Determine the (X, Y) coordinate at the center of the cell enclosing the given text.  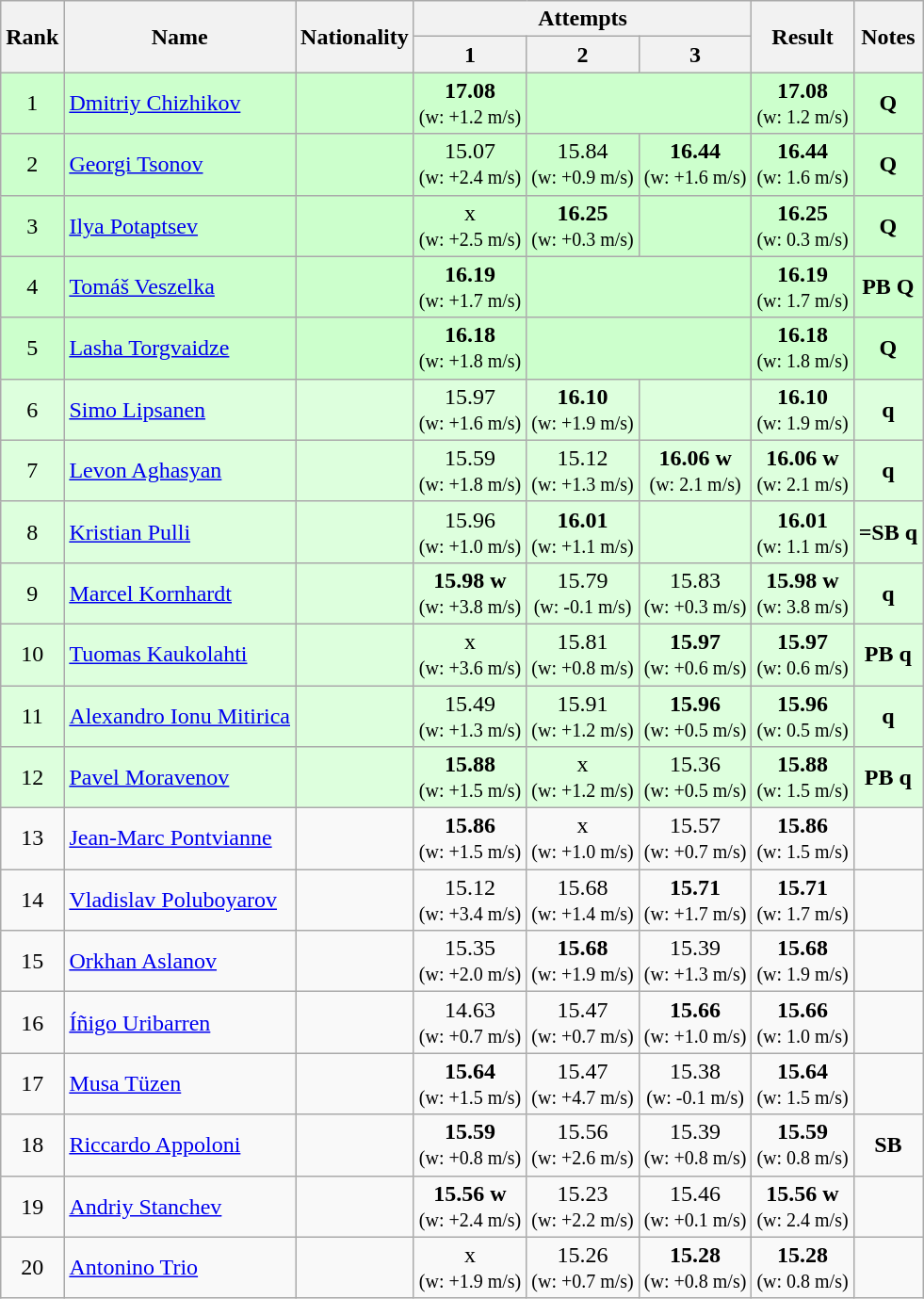
15.56(w: +2.6 m/s) (583, 1145)
Alexandro Ionu Mitirica (180, 716)
Tuomas Kaukolahti (180, 654)
15.38(w: -0.1 m/s) (695, 1083)
15.66(w: 1.0 m/s) (802, 1023)
14 (32, 901)
16.18(w: +1.8 m/s) (470, 349)
6 (32, 409)
15.12(w: +3.4 m/s) (470, 901)
Simo Lipsanen (180, 409)
15.88(w: +1.5 m/s) (470, 778)
15.81(w: +0.8 m/s) (583, 654)
15.98 w(w: +3.8 m/s) (470, 593)
15.56 w(w: 2.4 m/s) (802, 1206)
SB (887, 1145)
16.44(w: +1.6 m/s) (695, 164)
15.66(w: +1.0 m/s) (695, 1023)
Dmitriy Chizhikov (180, 104)
15.71(w: 1.7 m/s) (802, 901)
PB Q (887, 286)
15.97(w: +0.6 m/s) (695, 654)
Tomáš Veszelka (180, 286)
15.98 w(w: 3.8 m/s) (802, 593)
15.46(w: +0.1 m/s) (695, 1206)
15.68(w: 1.9 m/s) (802, 961)
15.96(w: +1.0 m/s) (470, 531)
Levon Aghasyan (180, 471)
16.10(w: 1.9 m/s) (802, 409)
15.56 w(w: +2.4 m/s) (470, 1206)
15.68(w: +1.4 m/s) (583, 901)
16.25(w: 0.3 m/s) (802, 226)
11 (32, 716)
x(w: +1.9 m/s) (470, 1268)
15.97(w: +1.6 m/s) (470, 409)
15.47(w: +4.7 m/s) (583, 1083)
15.26(w: +0.7 m/s) (583, 1268)
16.19(w: 1.7 m/s) (802, 286)
x(w: +3.6 m/s) (470, 654)
x(w: +2.5 m/s) (470, 226)
15.23(w: +2.2 m/s) (583, 1206)
17.08(w: 1.2 m/s) (802, 104)
Kristian Pulli (180, 531)
Georgi Tsonov (180, 164)
9 (32, 593)
Name (180, 37)
Nationality (355, 37)
Notes (887, 37)
Antonino Trio (180, 1268)
15.28(w: 0.8 m/s) (802, 1268)
Lasha Torgvaidze (180, 349)
15.57(w: +0.7 m/s) (695, 838)
5 (32, 349)
15.36(w: +0.5 m/s) (695, 778)
17 (32, 1083)
Marcel Kornhardt (180, 593)
16.01(w: 1.1 m/s) (802, 531)
Andriy Stanchev (180, 1206)
15.86(w: +1.5 m/s) (470, 838)
x(w: +1.0 m/s) (583, 838)
16.18(w: 1.8 m/s) (802, 349)
Riccardo Appoloni (180, 1145)
16.01(w: +1.1 m/s) (583, 531)
Jean-Marc Pontvianne (180, 838)
15.64(w: +1.5 m/s) (470, 1083)
13 (32, 838)
15 (32, 961)
12 (32, 778)
20 (32, 1268)
15.91(w: +1.2 m/s) (583, 716)
Musa Tüzen (180, 1083)
Pavel Moravenov (180, 778)
8 (32, 531)
16.10(w: +1.9 m/s) (583, 409)
4 (32, 286)
14.63(w: +0.7 m/s) (470, 1023)
10 (32, 654)
15.59(w: +1.8 m/s) (470, 471)
15.07(w: +2.4 m/s) (470, 164)
15.39(w: +1.3 m/s) (695, 961)
=SB q (887, 531)
Íñigo Uribarren (180, 1023)
15.79(w: -0.1 m/s) (583, 593)
15.47(w: +0.7 m/s) (583, 1023)
15.12(w: +1.3 m/s) (583, 471)
Ilya Potaptsev (180, 226)
16 (32, 1023)
7 (32, 471)
x(w: +1.2 m/s) (583, 778)
15.96(w: +0.5 m/s) (695, 716)
15.39(w: +0.8 m/s) (695, 1145)
Result (802, 37)
15.71(w: +1.7 m/s) (695, 901)
15.35(w: +2.0 m/s) (470, 961)
15.59(w: 0.8 m/s) (802, 1145)
15.86(w: 1.5 m/s) (802, 838)
17.08(w: +1.2 m/s) (470, 104)
15.88(w: 1.5 m/s) (802, 778)
15.49(w: +1.3 m/s) (470, 716)
Orkhan Aslanov (180, 961)
15.28(w: +0.8 m/s) (695, 1268)
16.25(w: +0.3 m/s) (583, 226)
15.83(w: +0.3 m/s) (695, 593)
18 (32, 1145)
15.84(w: +0.9 m/s) (583, 164)
15.97(w: 0.6 m/s) (802, 654)
19 (32, 1206)
16.19(w: +1.7 m/s) (470, 286)
Rank (32, 37)
15.96(w: 0.5 m/s) (802, 716)
16.44(w: 1.6 m/s) (802, 164)
15.64(w: 1.5 m/s) (802, 1083)
15.68(w: +1.9 m/s) (583, 961)
Vladislav Poluboyarov (180, 901)
15.59(w: +0.8 m/s) (470, 1145)
Attempts (582, 19)
